Capture the cell that displays the provided text and extract its [x, y] central coordinate. 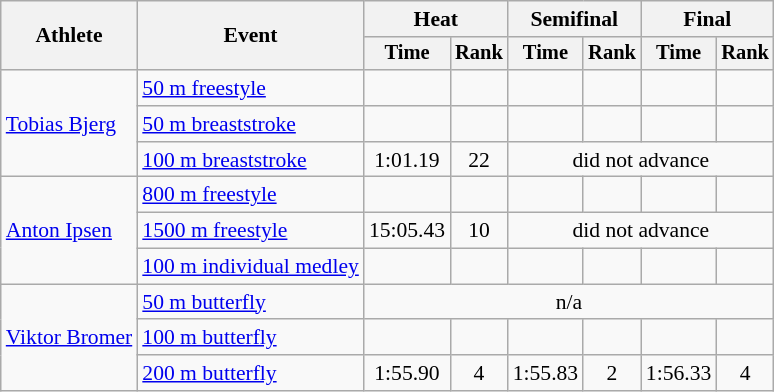
800 m freestyle [250, 195]
Final [708, 19]
22 [479, 160]
1:56.33 [678, 373]
50 m butterfly [250, 302]
Semifinal [574, 19]
100 m individual medley [250, 267]
Event [250, 36]
2 [612, 373]
n/a [569, 302]
200 m butterfly [250, 373]
1:55.90 [407, 373]
1:55.83 [546, 373]
Anton Ipsen [70, 230]
Heat [436, 19]
50 m freestyle [250, 88]
10 [479, 231]
1:01.19 [407, 160]
Viktor Bromer [70, 338]
100 m butterfly [250, 338]
Athlete [70, 36]
100 m breaststroke [250, 160]
1500 m freestyle [250, 231]
Tobias Bjerg [70, 124]
15:05.43 [407, 231]
50 m breaststroke [250, 124]
